Identify which cell holds the provided text, then report its (X, Y) central coordinate. 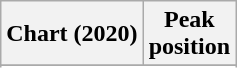
Chart (2020) (72, 34)
Peakposition (189, 34)
